Output the [X, Y] coordinate of the center of the cell containing the given text.  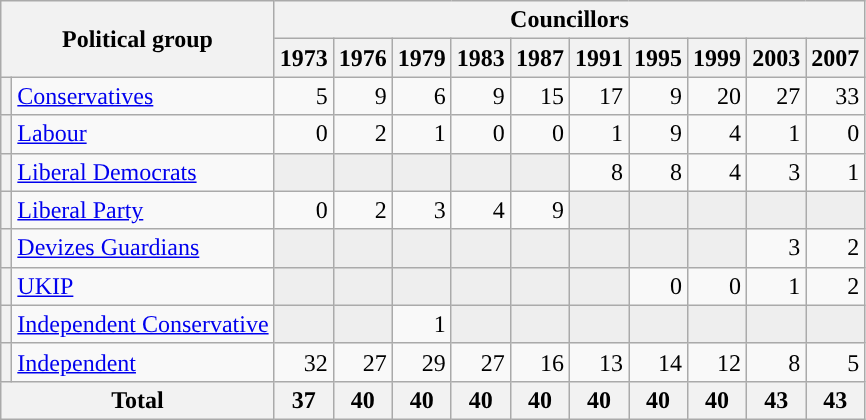
2003 [776, 58]
20 [718, 96]
2007 [836, 58]
Political group [138, 39]
14 [658, 362]
15 [540, 96]
1979 [422, 58]
1983 [480, 58]
1995 [658, 58]
1976 [362, 58]
12 [718, 362]
1987 [540, 58]
1999 [718, 58]
37 [304, 400]
13 [598, 362]
Conservatives [143, 96]
29 [422, 362]
UKIP [143, 286]
Labour [143, 134]
Independent Conservative [143, 324]
16 [540, 362]
Liberal Democrats [143, 172]
33 [836, 96]
32 [304, 362]
Independent [143, 362]
Devizes Guardians [143, 248]
1991 [598, 58]
17 [598, 96]
Total [138, 400]
6 [422, 96]
1973 [304, 58]
Councillors [570, 20]
Liberal Party [143, 210]
